Provide the [X, Y] coordinate of the cell's center where the given text is located.  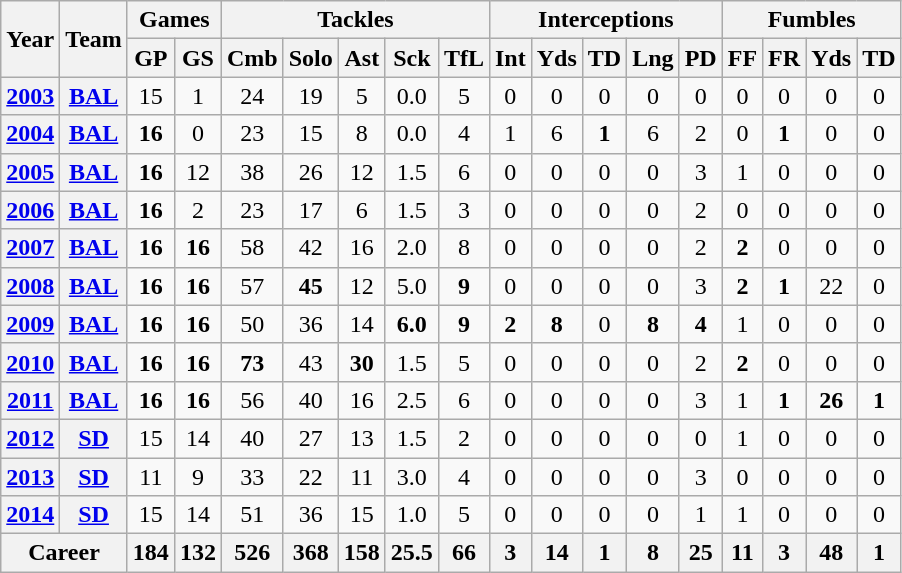
43 [310, 362]
2007 [30, 248]
24 [252, 96]
2.0 [412, 248]
17 [310, 210]
2013 [30, 477]
30 [362, 362]
Games [174, 20]
42 [310, 248]
132 [198, 553]
184 [150, 553]
GS [198, 58]
33 [252, 477]
19 [310, 96]
2012 [30, 438]
6.0 [412, 324]
PD [700, 58]
25 [700, 553]
GP [150, 58]
Lng [653, 58]
2005 [30, 172]
38 [252, 172]
1.0 [412, 515]
2009 [30, 324]
Sck [412, 58]
Solo [310, 58]
2.5 [412, 400]
2010 [30, 362]
Interceptions [606, 20]
Int [510, 58]
45 [310, 286]
57 [252, 286]
Fumbles [812, 20]
526 [252, 553]
5.0 [412, 286]
FR [784, 58]
Career [64, 553]
2008 [30, 286]
56 [252, 400]
2006 [30, 210]
66 [464, 553]
50 [252, 324]
Year [30, 39]
73 [252, 362]
2011 [30, 400]
2003 [30, 96]
3.0 [412, 477]
FF [742, 58]
TfL [464, 58]
2004 [30, 134]
368 [310, 553]
48 [832, 553]
Tackles [355, 20]
27 [310, 438]
Cmb [252, 58]
25.5 [412, 553]
51 [252, 515]
58 [252, 248]
13 [362, 438]
Team [94, 39]
2014 [30, 515]
Ast [362, 58]
158 [362, 553]
